Determine the (X, Y) coordinate at the center of the cell enclosing the given text.  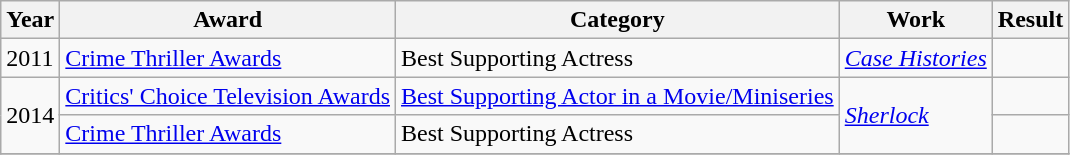
Critics' Choice Television Awards (228, 96)
Case Histories (916, 58)
Best Supporting Actor in a Movie/Miniseries (618, 96)
Award (228, 20)
Category (618, 20)
2011 (30, 58)
Sherlock (916, 115)
Result (1030, 20)
Year (30, 20)
2014 (30, 115)
Work (916, 20)
